Extract the [X, Y] coordinate from the center of the cell holding the provided text.  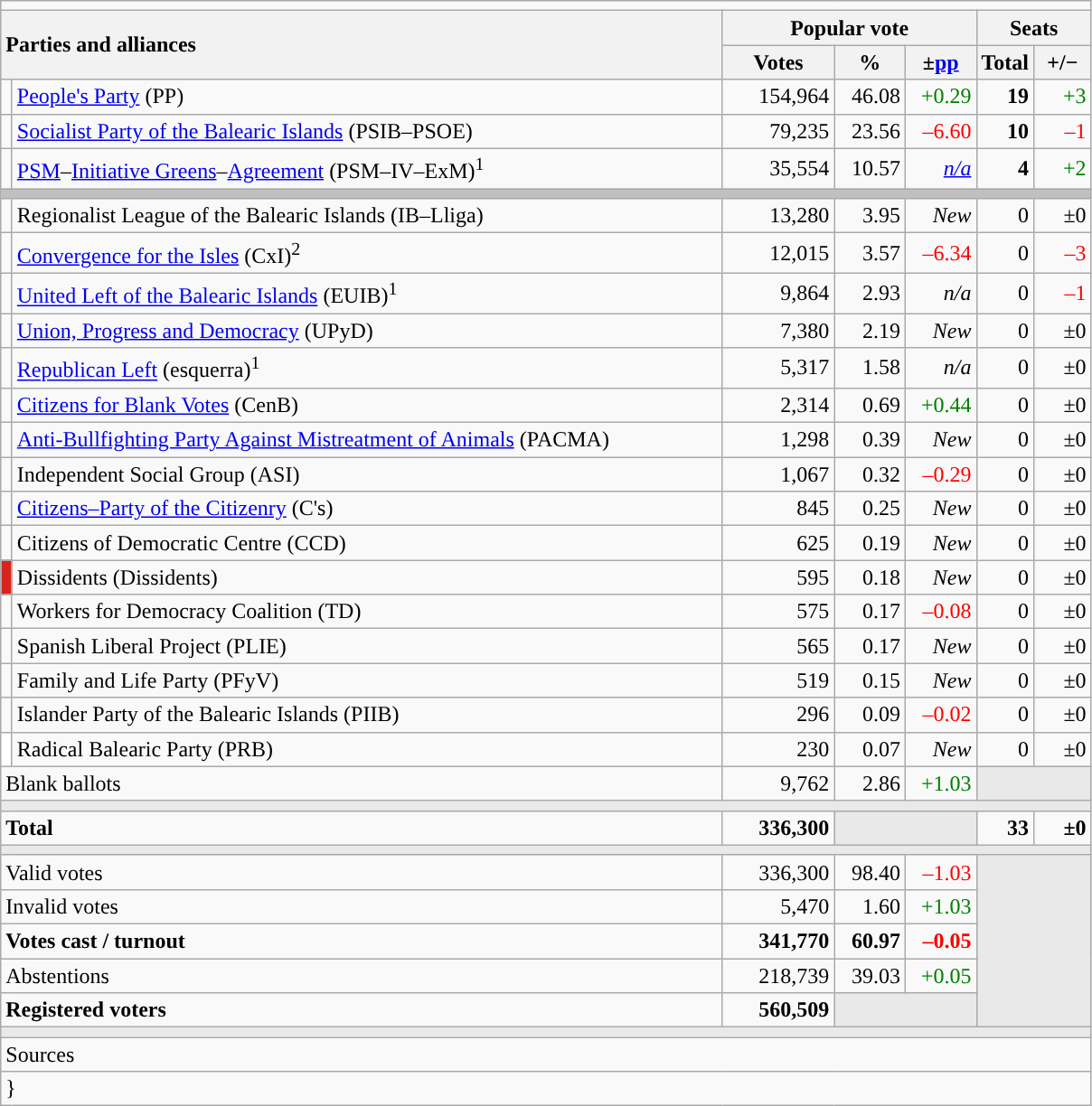
7,380 [778, 331]
Convergence for the Isles (CxI)2 [367, 253]
+3 [1063, 97]
+2 [1063, 168]
+0.05 [940, 976]
4 [1005, 168]
Blank ballots [362, 783]
Workers for Democracy Coalition (TD) [367, 612]
Popular vote [850, 28]
Citizens–Party of the Citizenry (C's) [367, 509]
845 [778, 509]
% [870, 62]
595 [778, 577]
–0.29 [940, 474]
154,964 [778, 97]
Spanish Liberal Project (PLIE) [367, 646]
–1.03 [940, 872]
230 [778, 749]
2,314 [778, 405]
60.97 [870, 942]
Abstentions [362, 976]
0.25 [870, 509]
±pp [940, 62]
5,470 [778, 906]
0.39 [870, 440]
519 [778, 680]
Seats [1034, 28]
1.58 [870, 369]
Socialist Party of the Balearic Islands (PSIB–PSOE) [367, 131]
Votes cast / turnout [362, 942]
Anti-Bullfighting Party Against Mistreatment of Animals (PACMA) [367, 440]
Regionalist League of the Balearic Islands (IB–Lliga) [367, 216]
+0.44 [940, 405]
9,762 [778, 783]
10.57 [870, 168]
Registered voters [362, 1010]
0.09 [870, 715]
3.95 [870, 216]
0.69 [870, 405]
Independent Social Group (ASI) [367, 474]
560,509 [778, 1010]
0.07 [870, 749]
575 [778, 612]
2.86 [870, 783]
+/− [1063, 62]
39.03 [870, 976]
0.15 [870, 680]
10 [1005, 131]
35,554 [778, 168]
–6.60 [940, 131]
Citizens of Democratic Centre (CCD) [367, 543]
341,770 [778, 942]
23.56 [870, 131]
Invalid votes [362, 906]
625 [778, 543]
United Left of the Balearic Islands (EUIB)1 [367, 293]
Radical Balearic Party (PRB) [367, 749]
3.57 [870, 253]
Republican Left (esquerra)1 [367, 369]
0.19 [870, 543]
–0.02 [940, 715]
Votes [778, 62]
Dissidents (Dissidents) [367, 577]
2.93 [870, 293]
Valid votes [362, 872]
0.32 [870, 474]
13,280 [778, 216]
PSM–Initiative Greens–Agreement (PSM–IV–ExM)1 [367, 168]
79,235 [778, 131]
9,864 [778, 293]
12,015 [778, 253]
46.08 [870, 97]
5,317 [778, 369]
Citizens for Blank Votes (CenB) [367, 405]
218,739 [778, 976]
1,067 [778, 474]
1,298 [778, 440]
–0.05 [940, 942]
–3 [1063, 253]
2.19 [870, 331]
+0.29 [940, 97]
33 [1005, 828]
People's Party (PP) [367, 97]
Sources [546, 1054]
Family and Life Party (PFyV) [367, 680]
1.60 [870, 906]
296 [778, 715]
–6.34 [940, 253]
565 [778, 646]
0.18 [870, 577]
} [546, 1089]
Parties and alliances [362, 45]
98.40 [870, 872]
19 [1005, 97]
–0.08 [940, 612]
Union, Progress and Democracy (UPyD) [367, 331]
Islander Party of the Balearic Islands (PIIB) [367, 715]
